Identify which cell holds the provided text, then report its [x, y] central coordinate. 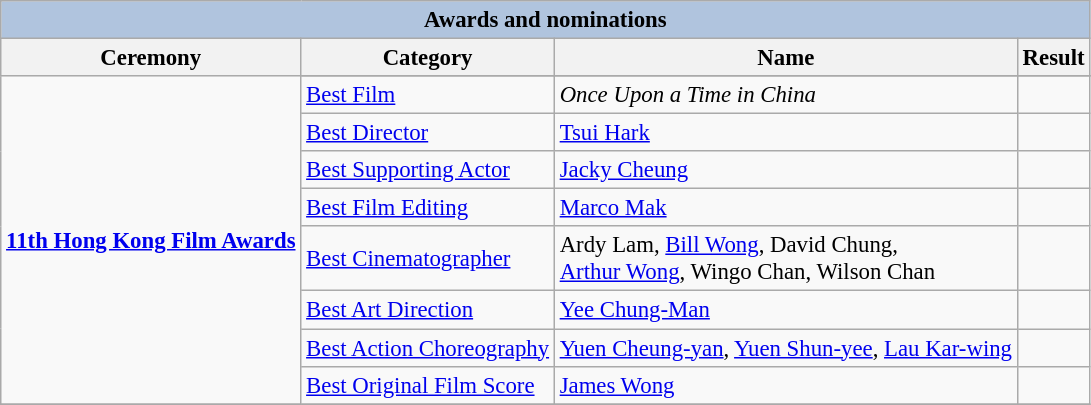
Name [786, 58]
Result [1054, 58]
James Wong [786, 385]
Best Director [428, 133]
Awards and nominations [546, 20]
Best Film Editing [428, 208]
Marco Mak [786, 208]
Best Original Film Score [428, 385]
Best Art Direction [428, 310]
Yee Chung-Man [786, 310]
Once Upon a Time in China [786, 95]
Ardy Lam, Bill Wong, David Chung, Arthur Wong, Wingo Chan, Wilson Chan [786, 258]
Category [428, 58]
Best Cinematographer [428, 258]
Jacky Cheung [786, 170]
Best Supporting Actor [428, 170]
Best Film [428, 95]
Tsui Hark [786, 133]
11th Hong Kong Film Awards [151, 240]
Ceremony [151, 58]
Yuen Cheung-yan, Yuen Shun-yee, Lau Kar-wing [786, 348]
Best Action Choreography [428, 348]
